Scan for the cell matching the given text and deliver its (x, y) coordinate at center. 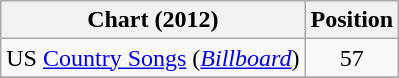
Chart (2012) (153, 20)
Position (352, 20)
US Country Songs (Billboard) (153, 58)
57 (352, 58)
